Search for the cell housing the specified text and yield its (x, y) center coordinate. 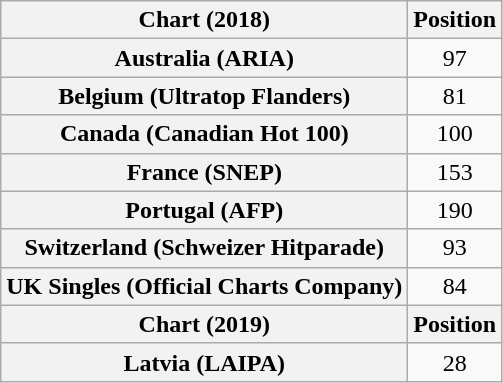
81 (455, 96)
Switzerland (Schweizer Hitparade) (204, 248)
Latvia (LAIPA) (204, 362)
Chart (2019) (204, 324)
France (SNEP) (204, 172)
84 (455, 286)
Belgium (Ultratop Flanders) (204, 96)
190 (455, 210)
100 (455, 134)
Canada (Canadian Hot 100) (204, 134)
28 (455, 362)
97 (455, 58)
93 (455, 248)
UK Singles (Official Charts Company) (204, 286)
Chart (2018) (204, 20)
Australia (ARIA) (204, 58)
153 (455, 172)
Portugal (AFP) (204, 210)
